Detect which cell encompasses the target text, then output its (X, Y) center coordinate. 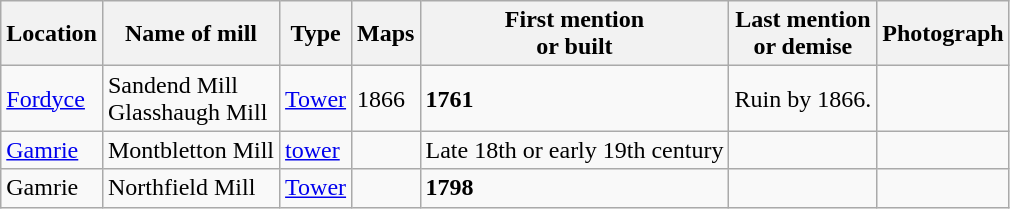
Name of mill (190, 34)
Fordyce (52, 98)
Last mention or demise (803, 34)
Northfield Mill (190, 188)
Ruin by 1866. (803, 98)
Type (316, 34)
tower (316, 150)
First mentionor built (574, 34)
Maps (386, 34)
1798 (574, 188)
Late 18th or early 19th century (574, 150)
1761 (574, 98)
Location (52, 34)
1866 (386, 98)
Montbletton Mill (190, 150)
Sandend MillGlasshaugh Mill (190, 98)
Photograph (943, 34)
